Return the (X, Y) coordinate for the center point of the cell that contains the specified text.  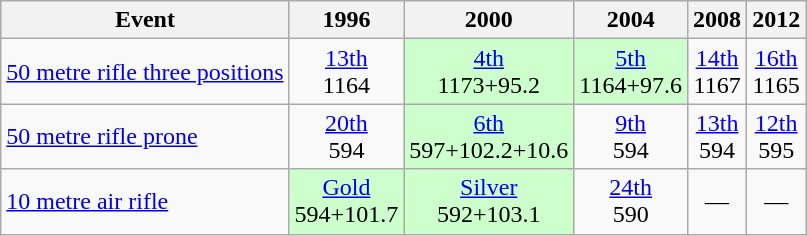
1996 (346, 20)
Silver592+103.1 (489, 202)
16th1165 (776, 72)
Event (145, 20)
50 metre rifle prone (145, 136)
50 metre rifle three positions (145, 72)
9th594 (631, 136)
6th597+102.2+10.6 (489, 136)
24th590 (631, 202)
5th1164+97.6 (631, 72)
14th1167 (718, 72)
10 metre air rifle (145, 202)
4th1173+95.2 (489, 72)
20th594 (346, 136)
12th595 (776, 136)
2008 (718, 20)
2004 (631, 20)
Gold594+101.7 (346, 202)
2012 (776, 20)
2000 (489, 20)
13th1164 (346, 72)
13th594 (718, 136)
